Output the (X, Y) coordinate of the center of the cell containing the given text.  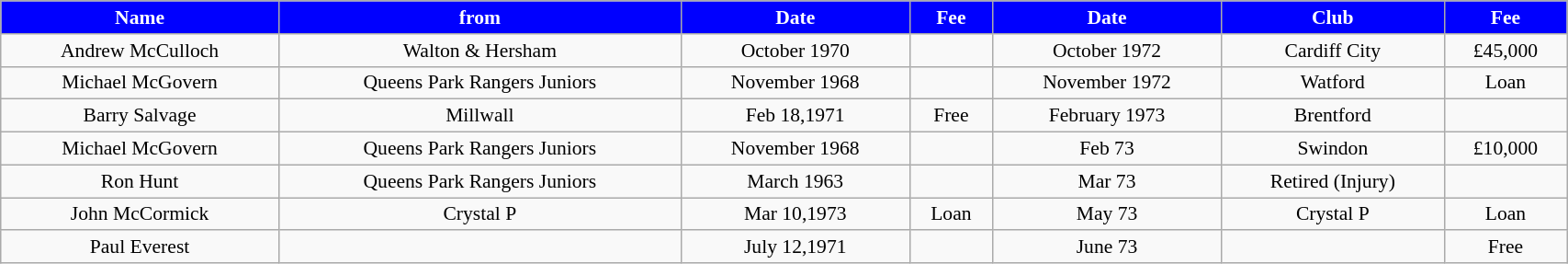
November 1972 (1108, 83)
Ron Hunt (140, 181)
Mar 73 (1108, 181)
Feb 18,1971 (795, 116)
Paul Everest (140, 247)
Retired (Injury) (1332, 181)
October 1970 (795, 51)
October 1972 (1108, 51)
Millwall (479, 116)
Andrew McCulloch (140, 51)
£45,000 (1505, 51)
Watford (1332, 83)
Name (140, 17)
£10,000 (1505, 149)
Barry Salvage (140, 116)
May 73 (1108, 214)
Mar 10,1973 (795, 214)
March 1963 (795, 181)
Walton & Hersham (479, 51)
Brentford (1332, 116)
July 12,1971 (795, 247)
Club (1332, 17)
from (479, 17)
February 1973 (1108, 116)
John McCormick (140, 214)
June 73 (1108, 247)
Feb 73 (1108, 149)
Swindon (1332, 149)
Cardiff City (1332, 51)
